Extract the [X, Y] coordinate from the center of the cell holding the provided text.  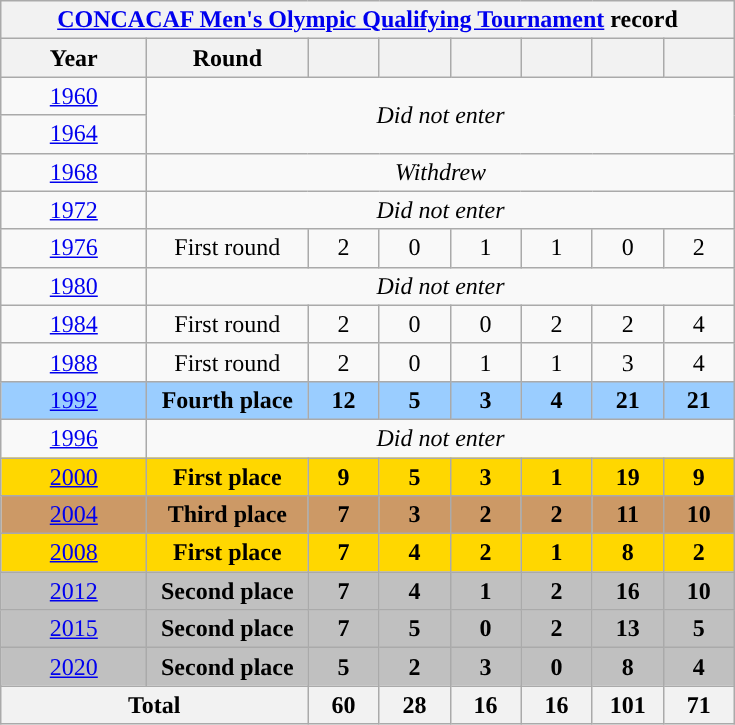
2000 [74, 477]
1988 [74, 362]
1984 [74, 324]
101 [628, 705]
1972 [74, 210]
28 [414, 705]
1968 [74, 172]
CONCACAF Men's Olympic Qualifying Tournament record [368, 20]
19 [628, 477]
Third place [228, 515]
2015 [74, 629]
Withdrew [440, 172]
71 [698, 705]
2012 [74, 591]
60 [344, 705]
1964 [74, 134]
2020 [74, 667]
1976 [74, 248]
2004 [74, 515]
1992 [74, 400]
11 [628, 515]
Total [154, 705]
2008 [74, 553]
13 [628, 629]
1996 [74, 438]
1980 [74, 286]
Round [228, 58]
1960 [74, 96]
Year [74, 58]
Fourth place [228, 400]
12 [344, 400]
